Locate the cell with the specified text and output its [x, y] center coordinate. 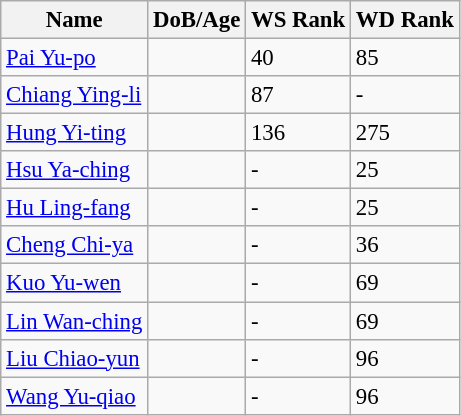
Wang Yu-qiao [74, 396]
Hsu Ya-ching [74, 170]
Liu Chiao-yun [74, 358]
Hung Yi-ting [74, 133]
WS Rank [298, 20]
85 [406, 58]
Cheng Chi-ya [74, 245]
136 [298, 133]
Hu Ling-fang [74, 208]
Name [74, 20]
WD Rank [406, 20]
40 [298, 58]
Kuo Yu-wen [74, 283]
Chiang Ying-li [74, 95]
Pai Yu-po [74, 58]
DoB/Age [197, 20]
275 [406, 133]
36 [406, 245]
87 [298, 95]
Lin Wan-ching [74, 321]
